For the text-containing cell, return its midpoint in [X, Y] coordinate format. 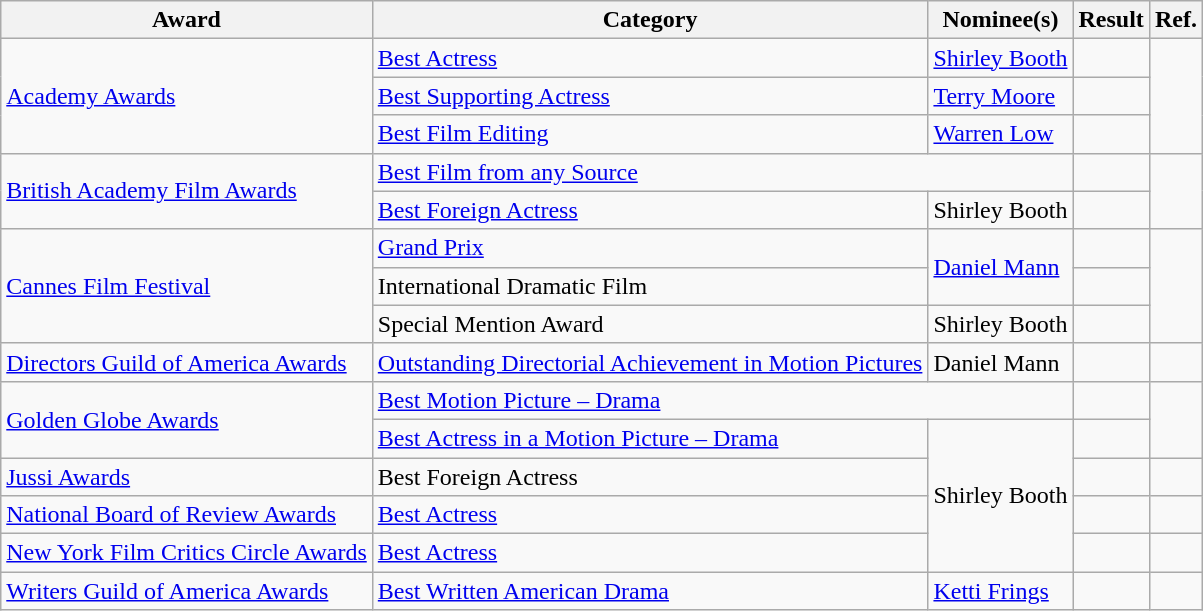
Category [650, 20]
Jussi Awards [187, 477]
Best Motion Picture – Drama [722, 400]
Golden Globe Awards [187, 419]
Best Film Editing [650, 134]
Result [1111, 20]
New York Film Critics Circle Awards [187, 553]
Academy Awards [187, 96]
Nominee(s) [1000, 20]
National Board of Review Awards [187, 515]
Best Actress in a Motion Picture – Drama [650, 438]
Writers Guild of America Awards [187, 591]
Best Supporting Actress [650, 96]
International Dramatic Film [650, 286]
Outstanding Directorial Achievement in Motion Pictures [650, 362]
Ketti Frings [1000, 591]
Award [187, 20]
Ref. [1176, 20]
Best Film from any Source [722, 172]
Best Written American Drama [650, 591]
Special Mention Award [650, 324]
Terry Moore [1000, 96]
Grand Prix [650, 248]
Cannes Film Festival [187, 286]
Directors Guild of America Awards [187, 362]
Warren Low [1000, 134]
British Academy Film Awards [187, 191]
